Return (x, y) of the center of cell containing provided text 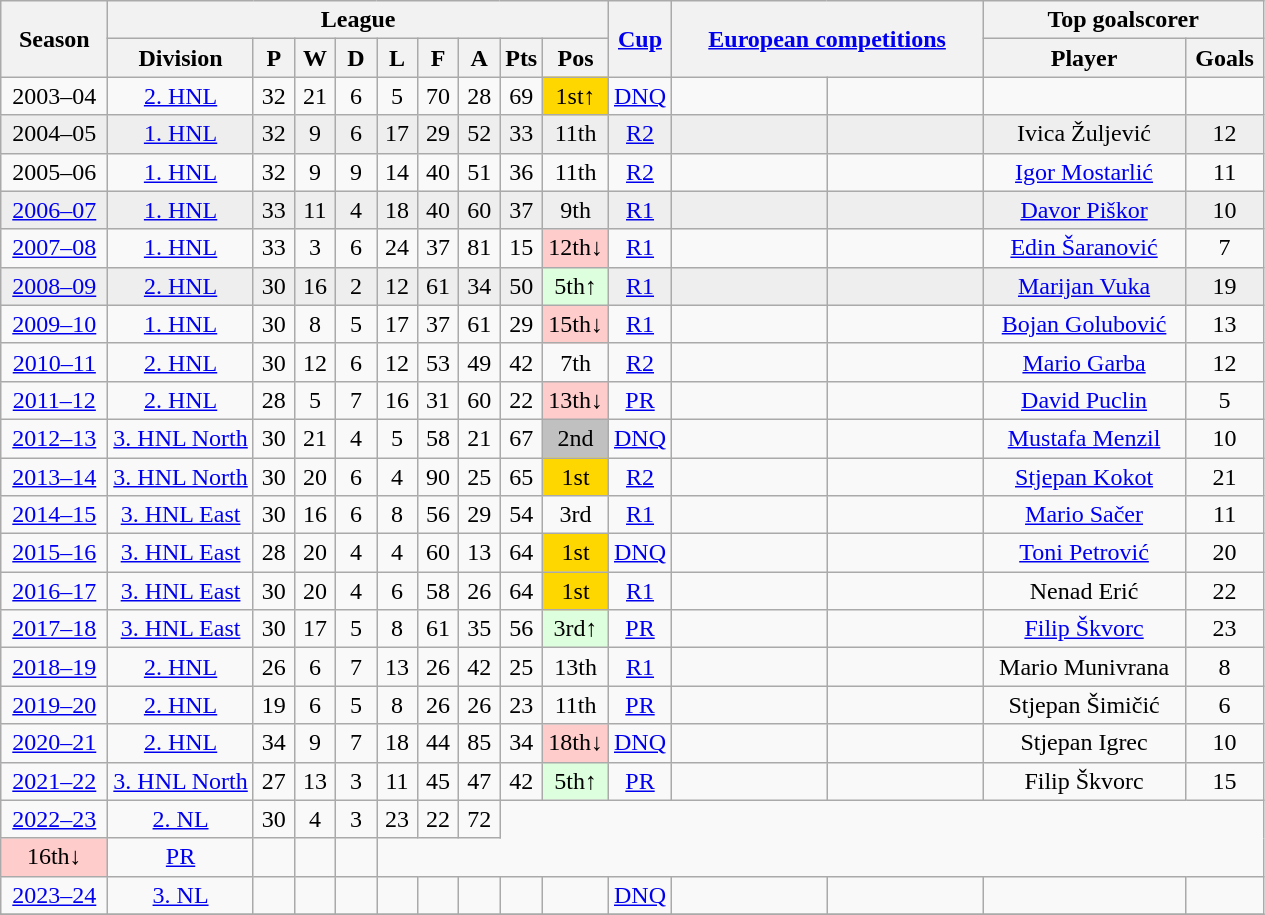
2009–10 (54, 324)
F (438, 58)
D (356, 58)
2nd (576, 438)
45 (438, 781)
Stjepan Kokot (1084, 477)
Marijan Vuka (1084, 286)
2021–22 (54, 781)
Bojan Golubović (1084, 324)
81 (480, 248)
P (274, 58)
Toni Petrović (1084, 553)
35 (480, 629)
2019–20 (54, 705)
27 (274, 781)
69 (522, 96)
3rd (576, 515)
Nenad Erić (1084, 591)
72 (480, 819)
44 (438, 743)
Top goalscorer (1124, 20)
9th (576, 210)
2005–06 (54, 172)
2008–09 (54, 286)
European competitions (828, 39)
1st↑ (576, 96)
A (480, 58)
Goals (1224, 58)
2014–15 (54, 515)
47 (480, 781)
16th↓ (54, 857)
2004–05 (54, 134)
L (396, 58)
Player (1084, 58)
31 (438, 400)
14 (396, 172)
51 (480, 172)
2022–23 (54, 819)
49 (480, 362)
Mustafa Menzil (1084, 438)
70 (438, 96)
3. NL (181, 895)
2006–07 (54, 210)
Division (181, 58)
2012–13 (54, 438)
2 (356, 286)
Pos (576, 58)
Davor Piškor (1084, 210)
League (358, 20)
24 (396, 248)
15th↓ (576, 324)
2010–11 (54, 362)
2017–18 (54, 629)
Ivica Žuljević (1084, 134)
Mario Sačer (1084, 515)
2023–24 (54, 895)
David Puclin (1084, 400)
12th↓ (576, 248)
2020–21 (54, 743)
18th↓ (576, 743)
67 (522, 438)
Pts (522, 58)
Mario Garba (1084, 362)
36 (522, 172)
Mario Munivrana (1084, 667)
Cup (640, 39)
3rd↑ (576, 629)
7th (576, 362)
13th↓ (576, 400)
54 (522, 515)
2013–14 (54, 477)
2003–04 (54, 96)
Stjepan Šimičić (1084, 705)
13th (576, 667)
2011–12 (54, 400)
2016–17 (54, 591)
2007–08 (54, 248)
Edin Šaranović (1084, 248)
Stjepan Igrec (1084, 743)
2. NL (181, 819)
50 (522, 286)
52 (480, 134)
90 (438, 477)
85 (480, 743)
Igor Mostarlić (1084, 172)
53 (438, 362)
2015–16 (54, 553)
65 (522, 477)
Season (54, 39)
2018–19 (54, 667)
W (314, 58)
